Return (X, Y) of the center of cell containing provided text 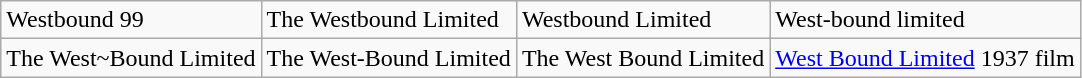
The Westbound Limited (388, 20)
The West Bound Limited (642, 58)
West Bound Limited 1937 film (925, 58)
The West-Bound Limited (388, 58)
Westbound Limited (642, 20)
Westbound 99 (131, 20)
West-bound limited (925, 20)
The West~Bound Limited (131, 58)
